Search for the cell housing the specified text and yield its [X, Y] center coordinate. 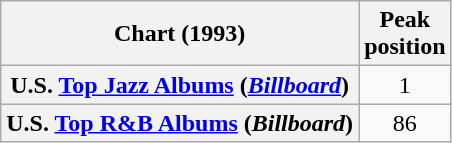
U.S. Top Jazz Albums (Billboard) [180, 85]
86 [405, 123]
1 [405, 85]
Peakposition [405, 34]
U.S. Top R&B Albums (Billboard) [180, 123]
Chart (1993) [180, 34]
